Detect which cell encompasses the target text, then output its [x, y] center coordinate. 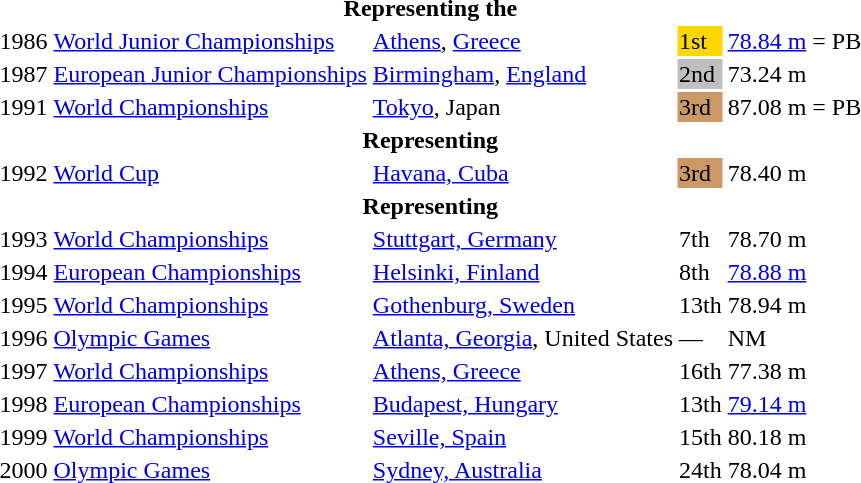
Gothenburg, Sweden [522, 305]
Birmingham, England [522, 74]
1st [700, 41]
Helsinki, Finland [522, 272]
Budapest, Hungary [522, 404]
16th [700, 371]
World Cup [210, 173]
World Junior Championships [210, 41]
Seville, Spain [522, 437]
7th [700, 239]
Atlanta, Georgia, United States [522, 338]
8th [700, 272]
European Junior Championships [210, 74]
Havana, Cuba [522, 173]
Olympic Games [210, 338]
15th [700, 437]
Stuttgart, Germany [522, 239]
— [700, 338]
2nd [700, 74]
Tokyo, Japan [522, 107]
